Capture the cell that displays the provided text and extract its (X, Y) central coordinate. 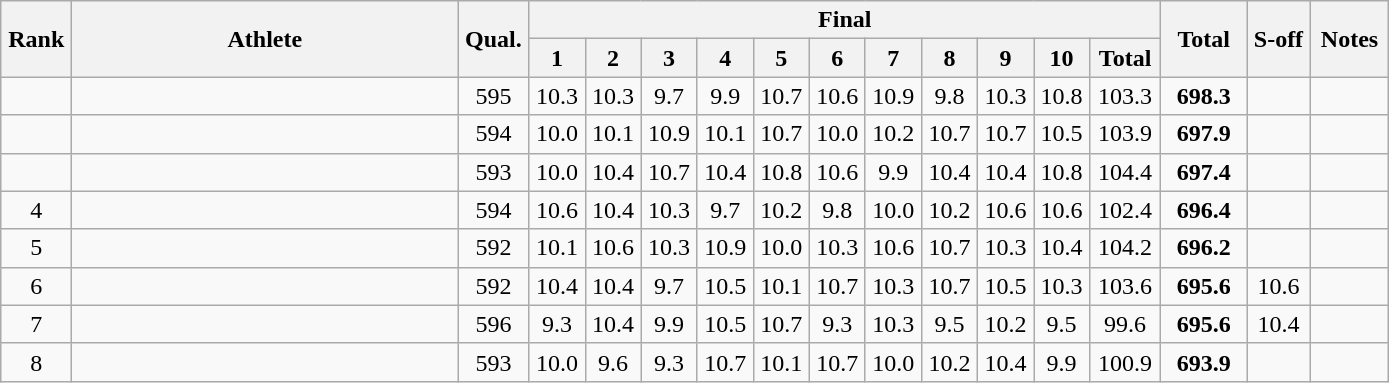
103.9 (1126, 134)
10 (1062, 58)
9.6 (613, 362)
696.2 (1204, 248)
3 (669, 58)
596 (494, 324)
Athlete (265, 39)
693.9 (1204, 362)
697.4 (1204, 172)
102.4 (1126, 210)
595 (494, 96)
Final (845, 20)
2 (613, 58)
104.2 (1126, 248)
696.4 (1204, 210)
Qual. (494, 39)
Notes (1350, 39)
104.4 (1126, 172)
S-off (1279, 39)
99.6 (1126, 324)
697.9 (1204, 134)
698.3 (1204, 96)
1 (557, 58)
Rank (36, 39)
9 (1005, 58)
103.6 (1126, 286)
100.9 (1126, 362)
103.3 (1126, 96)
